Scan for the cell matching the given text and deliver its [x, y] coordinate at center. 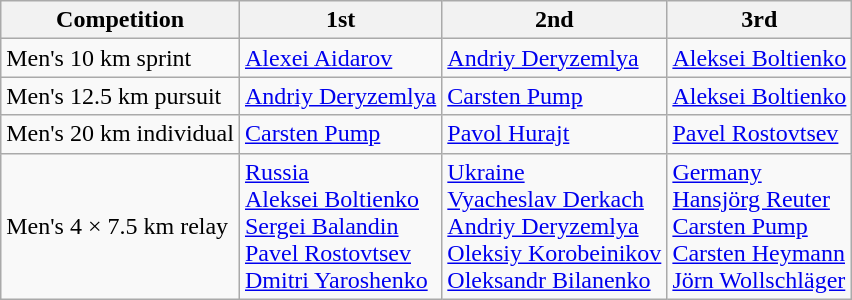
1st [340, 20]
GermanyHansjörg ReuterCarsten PumpCarsten HeymannJörn Wollschläger [760, 226]
Pavel Rostovtsev [760, 134]
Men's 10 km sprint [120, 58]
UkraineVyacheslav DerkachAndriy DeryzemlyaOleksiy KorobeinikovOleksandr Bilanenko [554, 226]
Pavol Hurajt [554, 134]
Men's 4 × 7.5 km relay [120, 226]
Alexei Aidarov [340, 58]
Men's 12.5 km pursuit [120, 96]
Men's 20 km individual [120, 134]
RussiaAleksei BoltienkoSergei BalandinPavel RostovtsevDmitri Yaroshenko [340, 226]
2nd [554, 20]
Competition [120, 20]
3rd [760, 20]
